Locate the cell with the specified text and output its [X, Y] center coordinate. 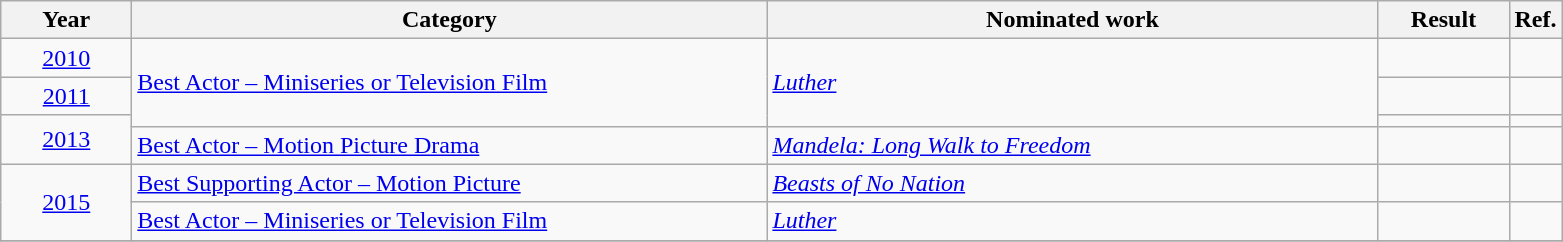
Best Actor – Motion Picture Drama [450, 145]
Ref. [1536, 20]
Best Supporting Actor – Motion Picture [450, 183]
2013 [66, 140]
Category [450, 20]
2010 [66, 58]
2015 [66, 202]
Beasts of No Nation [1072, 183]
Year [66, 20]
Mandela: Long Walk to Freedom [1072, 145]
Result [1444, 20]
2011 [66, 96]
Nominated work [1072, 20]
